Search for the cell housing the specified text and yield its [x, y] center coordinate. 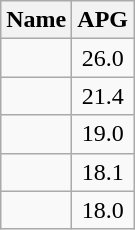
19.0 [103, 134]
Name [36, 20]
18.0 [103, 210]
26.0 [103, 58]
21.4 [103, 96]
18.1 [103, 172]
APG [103, 20]
